Find where the given text appears and provide that cell's center as [X, Y] coordinate. 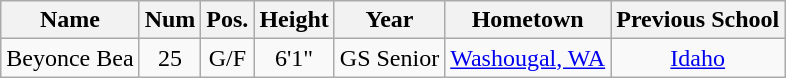
Name [70, 20]
Num [170, 20]
Year [389, 20]
25 [170, 58]
Hometown [528, 20]
Pos. [228, 20]
Previous School [698, 20]
Height [294, 20]
G/F [228, 58]
GS Senior [389, 58]
6'1" [294, 58]
Washougal, WA [528, 58]
Idaho [698, 58]
Beyonce Bea [70, 58]
